Detect which cell encompasses the target text, then output its [x, y] center coordinate. 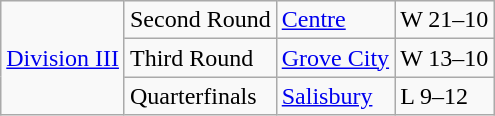
L 9–12 [444, 96]
Centre [335, 20]
Quarterfinals [200, 96]
W 13–10 [444, 58]
Grove City [335, 58]
Third Round [200, 58]
Second Round [200, 20]
W 21–10 [444, 20]
Salisbury [335, 96]
Division III [63, 58]
